Output the (x, y) coordinate of the center of the cell containing the given text.  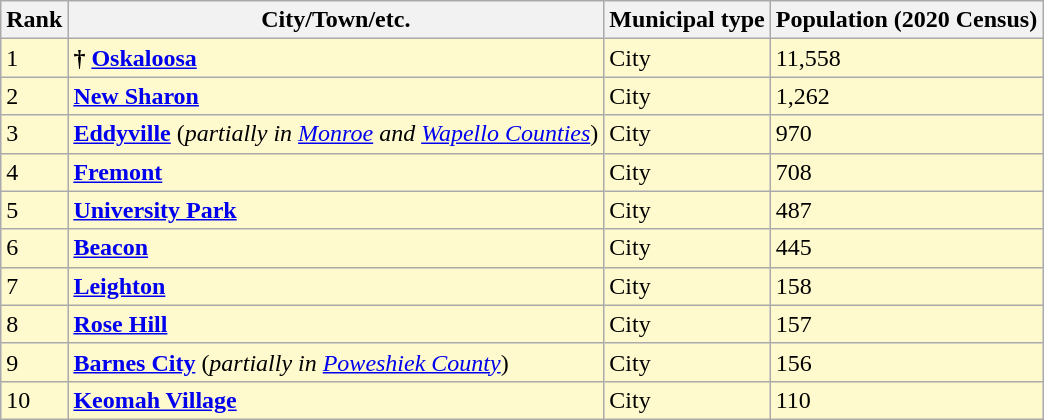
† Oskaloosa (336, 58)
445 (906, 248)
Leighton (336, 286)
708 (906, 172)
Population (2020 Census) (906, 20)
Rank (34, 20)
970 (906, 134)
7 (34, 286)
6 (34, 248)
4 (34, 172)
Rose Hill (336, 324)
10 (34, 400)
9 (34, 362)
11,558 (906, 58)
Municipal type (687, 20)
156 (906, 362)
University Park (336, 210)
487 (906, 210)
8 (34, 324)
158 (906, 286)
3 (34, 134)
New Sharon (336, 96)
1 (34, 58)
157 (906, 324)
Barnes City (partially in Poweshiek County) (336, 362)
110 (906, 400)
2 (34, 96)
1,262 (906, 96)
5 (34, 210)
Eddyville (partially in Monroe and Wapello Counties) (336, 134)
Keomah Village (336, 400)
Fremont (336, 172)
City/Town/etc. (336, 20)
Beacon (336, 248)
